Return (x, y) of the center of cell containing provided text 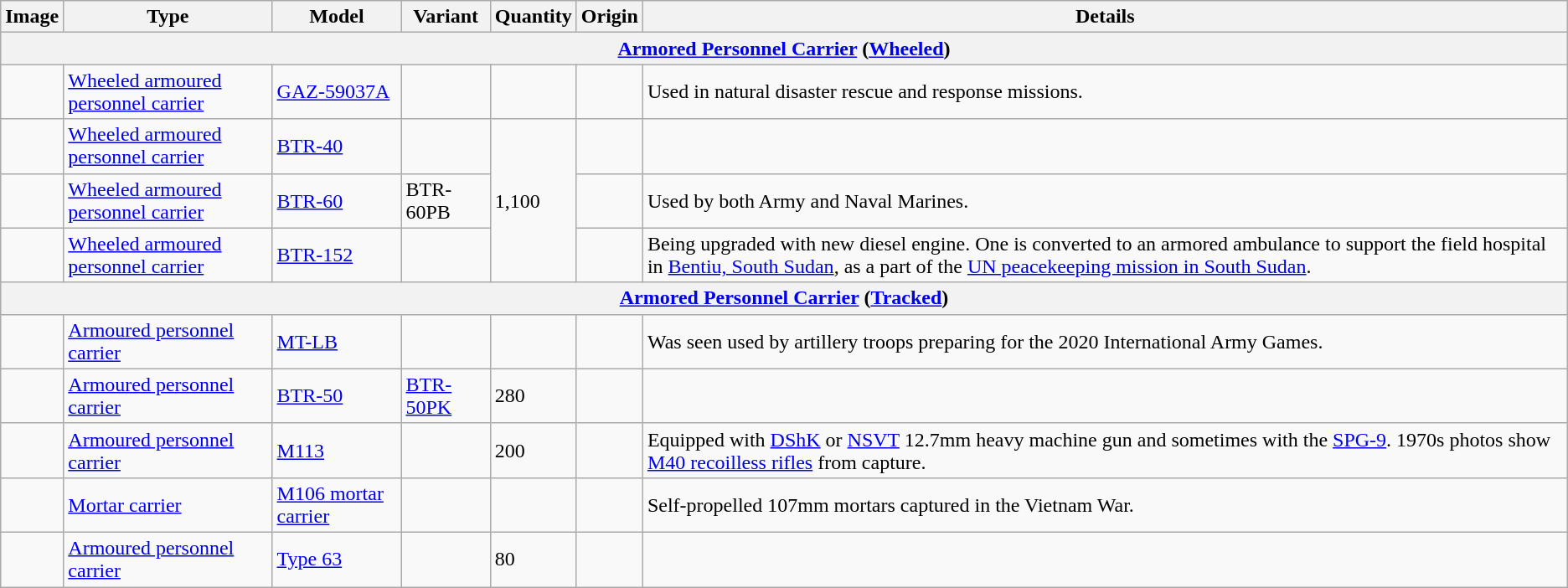
BTR-60 (337, 201)
Image (32, 17)
Model (337, 17)
M113 (337, 451)
BTR-50PK (446, 395)
Origin (610, 17)
BTR-40 (337, 146)
Mortar carrier (168, 504)
Variant (446, 17)
Armored Personnel Carrier (Tracked) (784, 298)
Quantity (533, 17)
Armored Personnel Carrier (Wheeled) (784, 49)
GAZ-59037A (337, 92)
Equipped with DShK or NSVT 12.7mm heavy machine gun and sometimes with the SPG-9. 1970s photos show M40 recoilless rifles from capture. (1105, 451)
200 (533, 451)
BTR-50 (337, 395)
Type (168, 17)
Type 63 (337, 560)
Was seen used by artillery troops preparing for the 2020 International Army Games. (1105, 342)
Details (1105, 17)
MT-LB (337, 342)
80 (533, 560)
Used in natural disaster rescue and response missions. (1105, 92)
BTR-60PB (446, 201)
1,100 (533, 201)
280 (533, 395)
BTR-152 (337, 255)
Self-propelled 107mm mortars сaptured in the Vietnam War. (1105, 504)
M106 mortar carrier (337, 504)
Used by both Army and Naval Marines. (1105, 201)
